From the cell containing the given text, extract its center point as (X, Y) coordinate. 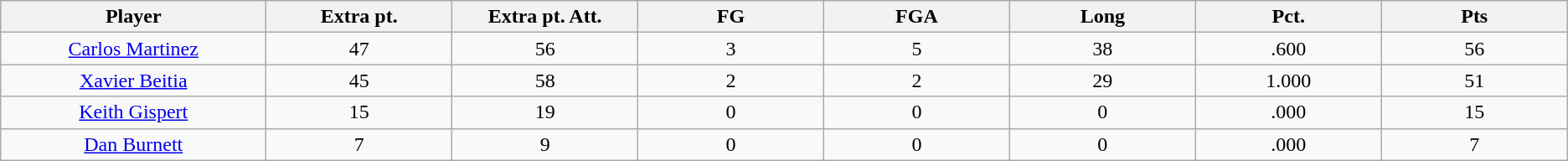
FGA (916, 17)
Long (1102, 17)
38 (1102, 49)
47 (359, 49)
5 (916, 49)
Extra pt. (359, 17)
Keith Gispert (134, 112)
Player (134, 17)
19 (545, 112)
FG (731, 17)
29 (1102, 80)
9 (545, 144)
Carlos Martinez (134, 49)
1.000 (1288, 80)
Pct. (1288, 17)
51 (1474, 80)
3 (731, 49)
.600 (1288, 49)
45 (359, 80)
Xavier Beitia (134, 80)
Pts (1474, 17)
Dan Burnett (134, 144)
58 (545, 80)
Extra pt. Att. (545, 17)
